Pinpoint the cell where the given text exists, returning its [x, y] midpoint coordinate. 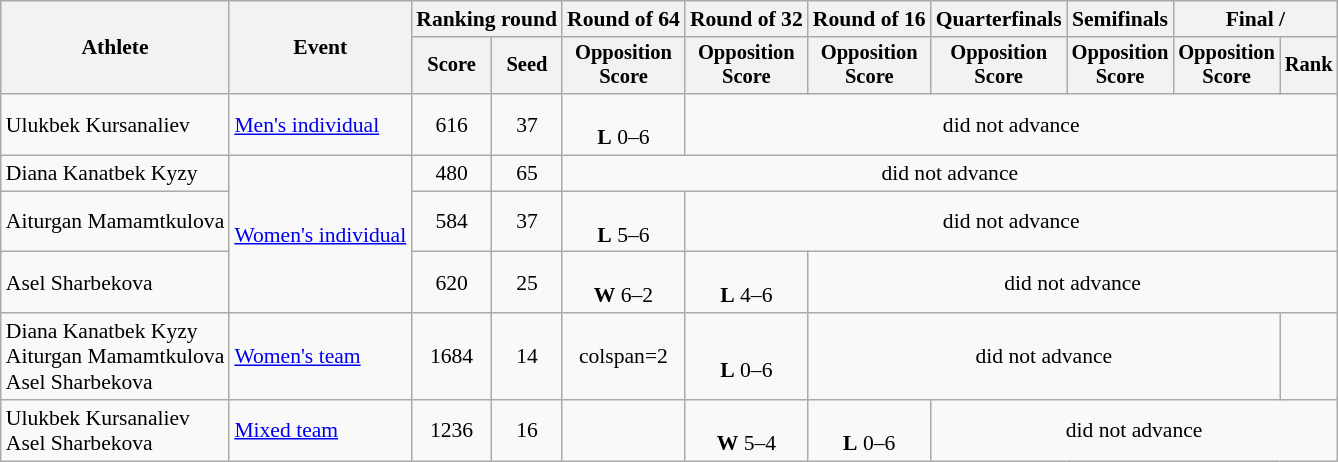
16 [527, 430]
Ranking round [486, 19]
Quarterfinals [999, 19]
Ulukbek Kursanaliev [116, 124]
25 [527, 282]
Rank [1309, 66]
W 5–4 [746, 430]
Semifinals [1120, 19]
L 5–6 [624, 222]
Round of 32 [746, 19]
Asel Sharbekova [116, 282]
65 [527, 174]
1236 [452, 430]
L 4–6 [746, 282]
Seed [527, 66]
Round of 16 [870, 19]
Mixed team [320, 430]
Diana Kanatbek KyzyAiturgan MamamtkulovaAsel Sharbekova [116, 356]
584 [452, 222]
14 [527, 356]
Athlete [116, 48]
Aiturgan Mamamtkulova [116, 222]
620 [452, 282]
Men's individual [320, 124]
Ulukbek KursanalievAsel Sharbekova [116, 430]
colspan=2 [624, 356]
616 [452, 124]
Diana Kanatbek Kyzy [116, 174]
Event [320, 48]
1684 [452, 356]
W 6–2 [624, 282]
Women's team [320, 356]
Final / [1255, 19]
Round of 64 [624, 19]
Women's individual [320, 235]
480 [452, 174]
Score [452, 66]
